Find where the given text appears and provide that cell's center as [X, Y] coordinate. 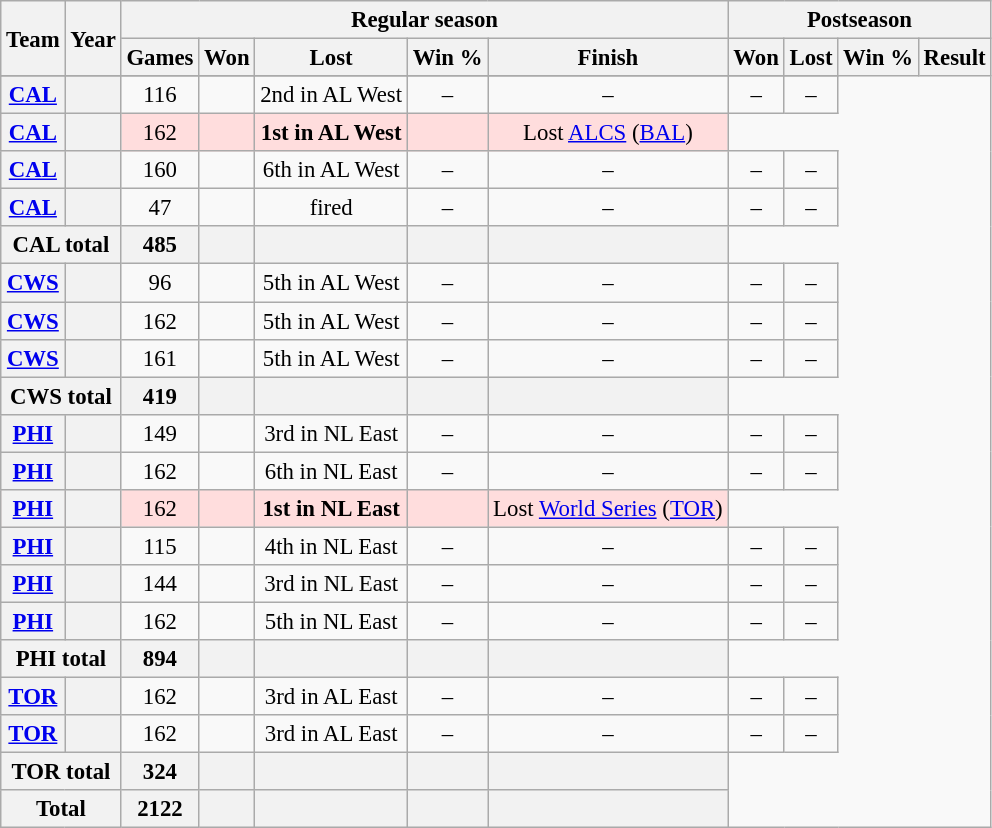
419 [160, 396]
2122 [160, 809]
47 [160, 208]
5th in NL East [331, 621]
4th in NL East [331, 546]
1st in NL East [331, 509]
Lost ALCS (BAL) [608, 133]
116 [160, 95]
fired [331, 208]
894 [160, 659]
Result [954, 58]
PHI total [61, 659]
485 [160, 245]
149 [160, 433]
160 [160, 170]
1st in AL West [331, 133]
Team [33, 38]
324 [160, 772]
CWS total [61, 396]
Finish [608, 58]
144 [160, 584]
Total [61, 809]
TOR total [61, 772]
115 [160, 546]
6th in NL East [331, 471]
Postseason [860, 20]
Lost World Series (TOR) [608, 509]
2nd in AL West [331, 95]
Games [160, 58]
CAL total [61, 245]
161 [160, 358]
Regular season [424, 20]
Year [93, 38]
96 [160, 283]
6th in AL West [331, 170]
